Determine the (X, Y) coordinate at the center of the cell enclosing the given text.  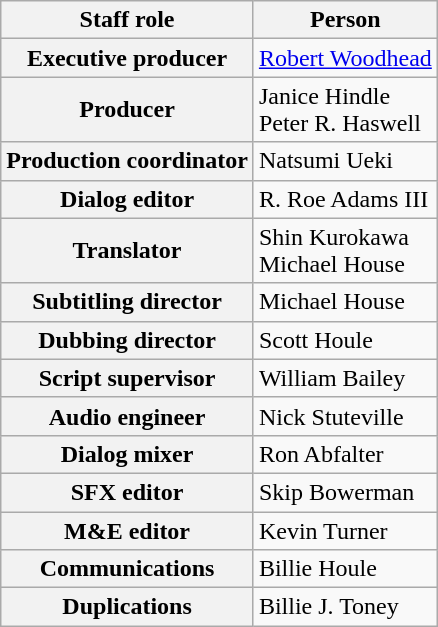
Natsumi Ueki (345, 161)
Shin KurokawaMichael House (345, 250)
Ron Abfalter (345, 454)
Robert Woodhead (345, 58)
William Bailey (345, 378)
Skip Bowerman (345, 492)
Kevin Turner (345, 531)
M&E editor (128, 531)
Person (345, 20)
Nick Stuteville (345, 416)
Michael House (345, 302)
R. Roe Adams III (345, 199)
Translator (128, 250)
Production coordinator (128, 161)
SFX editor (128, 492)
Duplications (128, 607)
Subtitling director (128, 302)
Communications (128, 569)
Dialog mixer (128, 454)
Audio engineer (128, 416)
Scott Houle (345, 340)
Dialog editor (128, 199)
Staff role (128, 20)
Janice HindlePeter R. Haswell (345, 110)
Executive producer (128, 58)
Dubbing director (128, 340)
Billie J. Toney (345, 607)
Billie Houle (345, 569)
Producer (128, 110)
Script supervisor (128, 378)
